Find where the given text appears and provide that cell's center as [x, y] coordinate. 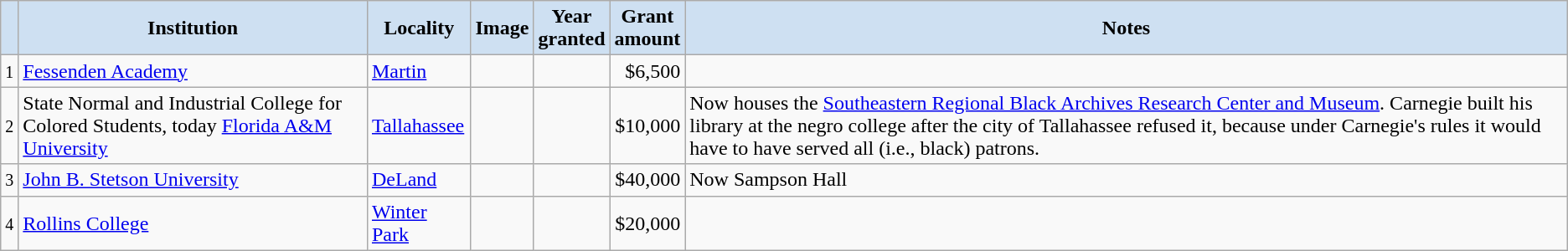
4 [10, 223]
Tallahassee [419, 125]
$40,000 [647, 180]
Locality [419, 28]
John B. Stetson University [193, 180]
$10,000 [647, 125]
Fessenden Academy [193, 71]
Yeargranted [571, 28]
Notes [1126, 28]
Martin [419, 71]
Rollins College [193, 223]
State Normal and Industrial College for Colored Students, today Florida A&M University [193, 125]
Winter Park [419, 223]
2 [10, 125]
Grantamount [647, 28]
$6,500 [647, 71]
Now Sampson Hall [1126, 180]
1 [10, 71]
$20,000 [647, 223]
3 [10, 180]
DeLand [419, 180]
Institution [193, 28]
Image [503, 28]
